Return (X, Y) of the center of cell containing provided text 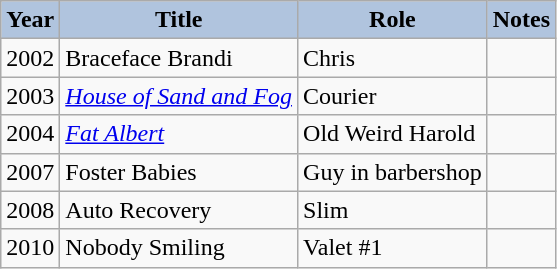
Role (393, 20)
Notes (521, 20)
Foster Babies (179, 172)
2007 (30, 172)
Nobody Smiling (179, 248)
Slim (393, 210)
Courier (393, 96)
2003 (30, 96)
Valet #1 (393, 248)
2004 (30, 134)
Old Weird Harold (393, 134)
Braceface Brandi (179, 58)
House of Sand and Fog (179, 96)
Fat Albert (179, 134)
Guy in barbershop (393, 172)
2010 (30, 248)
Auto Recovery (179, 210)
Title (179, 20)
Year (30, 20)
2002 (30, 58)
2008 (30, 210)
Chris (393, 58)
